For the text-containing cell, return its midpoint in (X, Y) coordinate format. 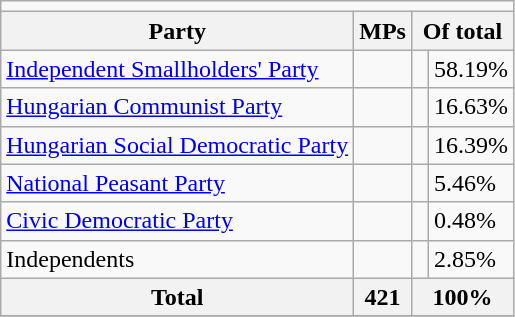
Civic Democratic Party (178, 221)
16.63% (470, 107)
Independent Smallholders' Party (178, 69)
16.39% (470, 145)
2.85% (470, 259)
100% (462, 297)
National Peasant Party (178, 183)
0.48% (470, 221)
Hungarian Communist Party (178, 107)
Total (178, 297)
Independents (178, 259)
421 (383, 297)
58.19% (470, 69)
MPs (383, 31)
Hungarian Social Democratic Party (178, 145)
Party (178, 31)
Of total (462, 31)
5.46% (470, 183)
